Return the [x, y] coordinate for the center point of the cell that contains the specified text.  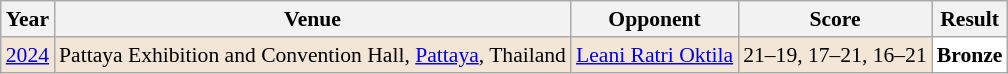
Result [970, 19]
Opponent [654, 19]
21–19, 17–21, 16–21 [835, 55]
Year [28, 19]
Venue [312, 19]
Leani Ratri Oktila [654, 55]
Pattaya Exhibition and Convention Hall, Pattaya, Thailand [312, 55]
Score [835, 19]
Bronze [970, 55]
2024 [28, 55]
